Provide the [X, Y] coordinate of the cell's center where the given text is located.  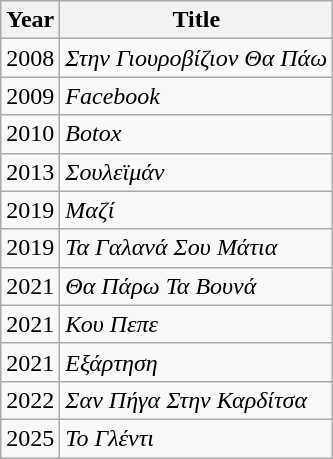
Facebook [196, 96]
Κου Πεπε [196, 324]
Το Γλέντι [196, 438]
2022 [30, 400]
Σουλεϊμάν [196, 172]
2013 [30, 172]
Θα Πάρω Τα Βουνά [196, 286]
Botox [196, 134]
2010 [30, 134]
Title [196, 20]
Year [30, 20]
Μαζί [196, 210]
Τα Γαλανά Σου Μάτια [196, 248]
Εξάρτηση [196, 362]
2025 [30, 438]
Στην Γιουροβίζιον Θα Πάω [196, 58]
2008 [30, 58]
Σαν Πήγα Στην Καρδίτσα [196, 400]
2009 [30, 96]
